Locate the cell with the specified text and output its [x, y] center coordinate. 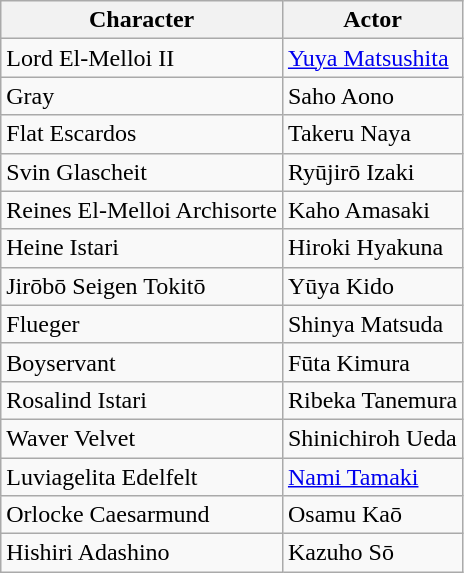
Shinichiroh Ueda [372, 438]
Ryūjirō Izaki [372, 172]
Boyservant [142, 362]
Actor [372, 20]
Yūya Kido [372, 286]
Nami Tamaki [372, 477]
Luviagelita Edelfelt [142, 477]
Reines El-Melloi Archisorte [142, 210]
Kaho Amasaki [372, 210]
Flueger [142, 324]
Heine Istari [142, 248]
Yuya Matsushita [372, 58]
Takeru Naya [372, 134]
Svin Glascheit [142, 172]
Gray [142, 96]
Jirōbō Seigen Tokitō [142, 286]
Flat Escardos [142, 134]
Waver Velvet [142, 438]
Fūta Kimura [372, 362]
Osamu Kaō [372, 515]
Kazuho Sō [372, 553]
Lord El-Melloi II [142, 58]
Ribeka Tanemura [372, 400]
Character [142, 20]
Orlocke Caesarmund [142, 515]
Saho Aono [372, 96]
Hiroki Hyakuna [372, 248]
Hishiri Adashino [142, 553]
Shinya Matsuda [372, 324]
Rosalind Istari [142, 400]
